Pinpoint the cell where the given text exists, returning its [x, y] midpoint coordinate. 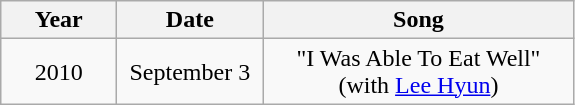
"I Was Able To Eat Well" (with Lee Hyun) [418, 72]
2010 [59, 72]
Song [418, 20]
Year [59, 20]
September 3 [190, 72]
Date [190, 20]
